Return (X, Y) of the center of cell containing provided text 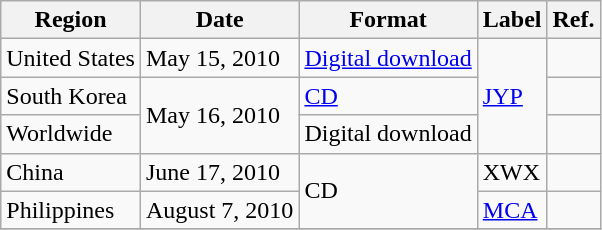
June 17, 2010 (219, 172)
South Korea (71, 96)
JYP (512, 96)
May 16, 2010 (219, 115)
Ref. (574, 20)
XWX (512, 172)
Philippines (71, 210)
China (71, 172)
Label (512, 20)
Region (71, 20)
MCA (512, 210)
Format (388, 20)
United States (71, 58)
Date (219, 20)
August 7, 2010 (219, 210)
Worldwide (71, 134)
May 15, 2010 (219, 58)
